Capture the cell that displays the provided text and extract its (X, Y) central coordinate. 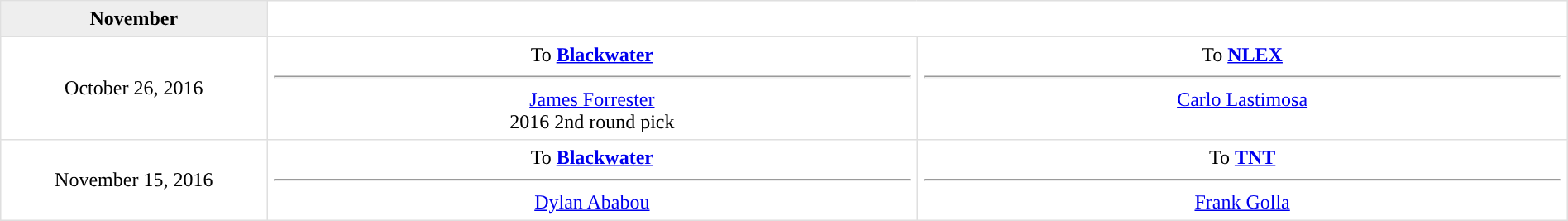
To BlackwaterJames Forrester2016 2nd round pick (592, 88)
November (134, 19)
To TNTFrank Golla (1242, 180)
To BlackwaterDylan Ababou (592, 180)
November 15, 2016 (134, 180)
To NLEXCarlo Lastimosa (1242, 88)
October 26, 2016 (134, 88)
